Identify which cell holds the provided text, then report its (X, Y) central coordinate. 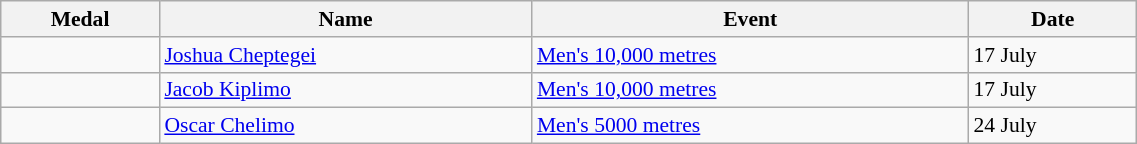
Date (1053, 19)
Oscar Chelimo (346, 126)
24 July (1053, 126)
Men's 5000 metres (750, 126)
Joshua Cheptegei (346, 55)
Medal (80, 19)
Name (346, 19)
Jacob Kiplimo (346, 90)
Event (750, 19)
